Determine the [x, y] coordinate at the center of the cell enclosing the given text.  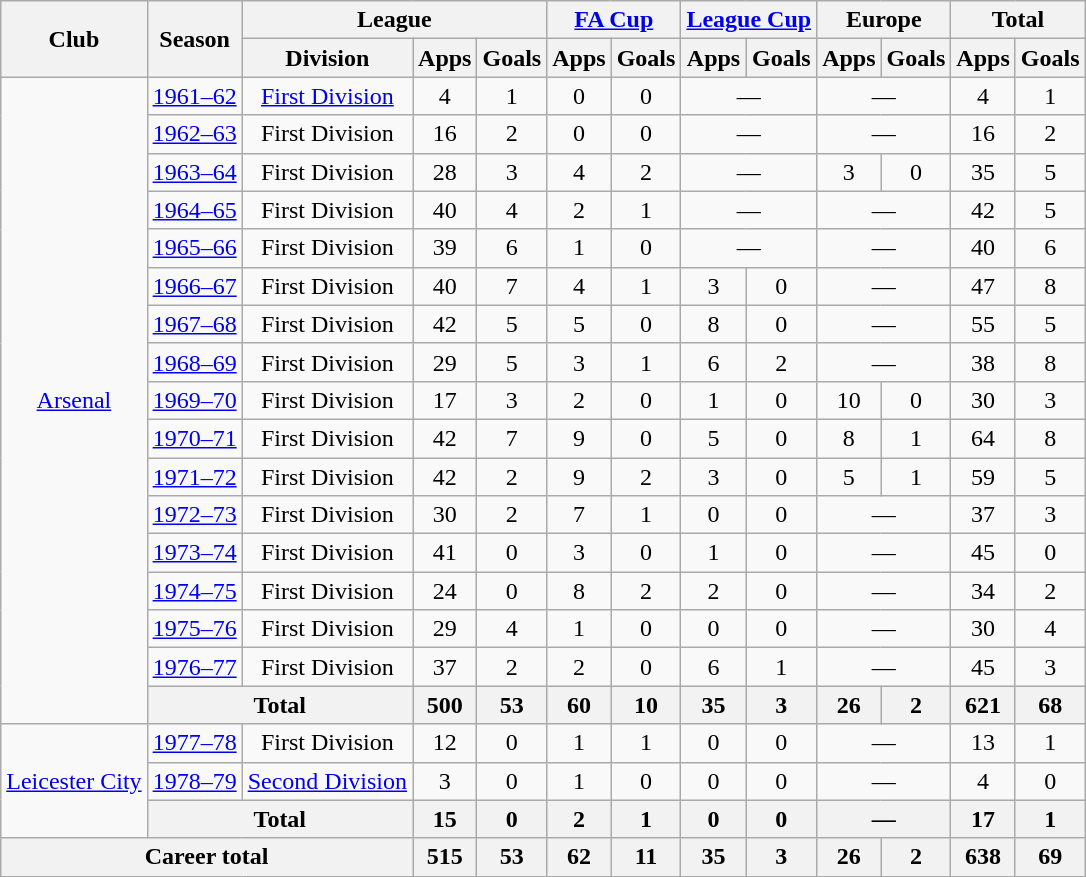
64 [983, 438]
Career total [207, 857]
47 [983, 286]
Season [194, 39]
500 [445, 705]
1973–74 [194, 553]
1961–62 [194, 96]
60 [579, 705]
41 [445, 553]
League Cup [749, 20]
1967–68 [194, 324]
1975–76 [194, 629]
15 [445, 819]
515 [445, 857]
59 [983, 477]
13 [983, 743]
1972–73 [194, 515]
Club [74, 39]
38 [983, 362]
Division [327, 58]
1977–78 [194, 743]
1978–79 [194, 781]
1966–67 [194, 286]
11 [646, 857]
55 [983, 324]
FA Cup [614, 20]
1974–75 [194, 591]
Second Division [327, 781]
1963–64 [194, 172]
69 [1050, 857]
621 [983, 705]
Leicester City [74, 781]
Europe [884, 20]
62 [579, 857]
1965–66 [194, 248]
34 [983, 591]
12 [445, 743]
1968–69 [194, 362]
1970–71 [194, 438]
1971–72 [194, 477]
1962–63 [194, 134]
League [394, 20]
39 [445, 248]
Arsenal [74, 400]
1969–70 [194, 400]
638 [983, 857]
68 [1050, 705]
24 [445, 591]
28 [445, 172]
1976–77 [194, 667]
1964–65 [194, 210]
